Pinpoint the cell where the given text exists, returning its (x, y) midpoint coordinate. 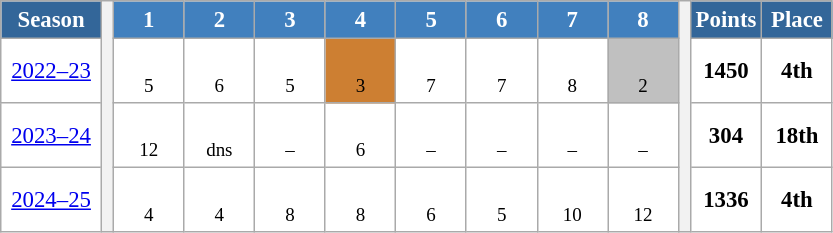
2024–25 (52, 200)
1336 (726, 200)
Place (798, 20)
10 (572, 200)
304 (726, 136)
18th (798, 136)
1450 (726, 72)
Points (726, 20)
2023–24 (52, 136)
2022–23 (52, 72)
dns (220, 136)
1 (148, 20)
Season (52, 20)
